For the text-containing cell, return its midpoint in [X, Y] coordinate format. 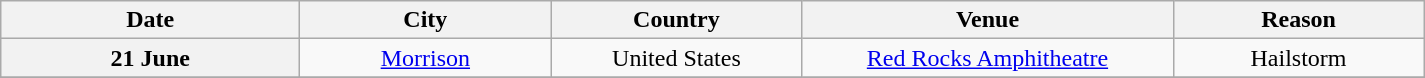
Date [150, 20]
Hailstorm [1298, 58]
Morrison [426, 58]
United States [676, 58]
Reason [1298, 20]
City [426, 20]
Red Rocks Amphitheatre [988, 58]
Venue [988, 20]
21 June [150, 58]
Country [676, 20]
